Determine the (x, y) coordinate at the center of the cell enclosing the given text.  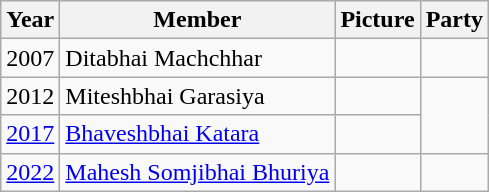
2022 (30, 172)
Picture (378, 20)
2007 (30, 58)
Ditabhai Machchhar (198, 58)
Member (198, 20)
Party (454, 20)
Mahesh Somjibhai Bhuriya (198, 172)
Miteshbhai Garasiya (198, 96)
Year (30, 20)
Bhaveshbhai Katara (198, 134)
2012 (30, 96)
2017 (30, 134)
